Determine the (X, Y) coordinate at the center of the cell enclosing the given text.  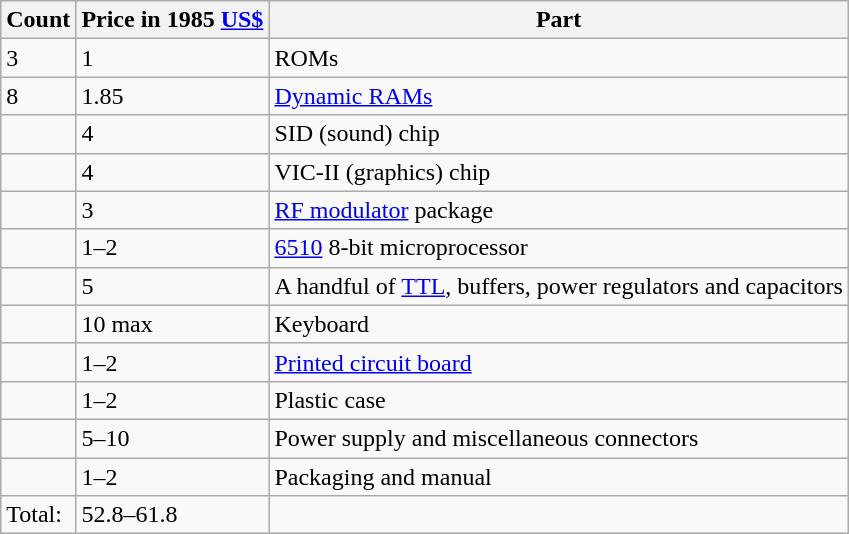
Packaging and manual (558, 477)
Keyboard (558, 324)
Part (558, 20)
10 max (172, 324)
5 (172, 286)
SID (sound) chip (558, 134)
52.8–61.8 (172, 515)
1.85 (172, 96)
1 (172, 58)
Power supply and miscellaneous connectors (558, 438)
Printed circuit board (558, 362)
8 (38, 96)
A handful of TTL, buffers, power regulators and capacitors (558, 286)
5–10 (172, 438)
Price in 1985 US$ (172, 20)
ROMs (558, 58)
6510 8-bit microprocessor (558, 248)
Dynamic RAMs (558, 96)
VIC-II (graphics) chip (558, 172)
Count (38, 20)
Total: (38, 515)
RF modulator package (558, 210)
Plastic case (558, 400)
